Pinpoint the cell where the given text exists, returning its [x, y] midpoint coordinate. 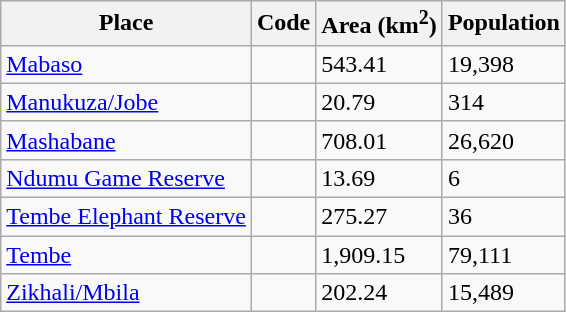
Mabaso [126, 64]
26,620 [504, 140]
314 [504, 102]
Mashabane [126, 140]
275.27 [380, 217]
202.24 [380, 293]
15,489 [504, 293]
79,111 [504, 255]
708.01 [380, 140]
6 [504, 178]
Code [283, 24]
Tembe [126, 255]
13.69 [380, 178]
Area (km2) [380, 24]
1,909.15 [380, 255]
36 [504, 217]
Ndumu Game Reserve [126, 178]
19,398 [504, 64]
Place [126, 24]
Population [504, 24]
Tembe Elephant Reserve [126, 217]
20.79 [380, 102]
543.41 [380, 64]
Manukuza/Jobe [126, 102]
Zikhali/Mbila [126, 293]
